Scan for the cell matching the given text and deliver its [x, y] coordinate at center. 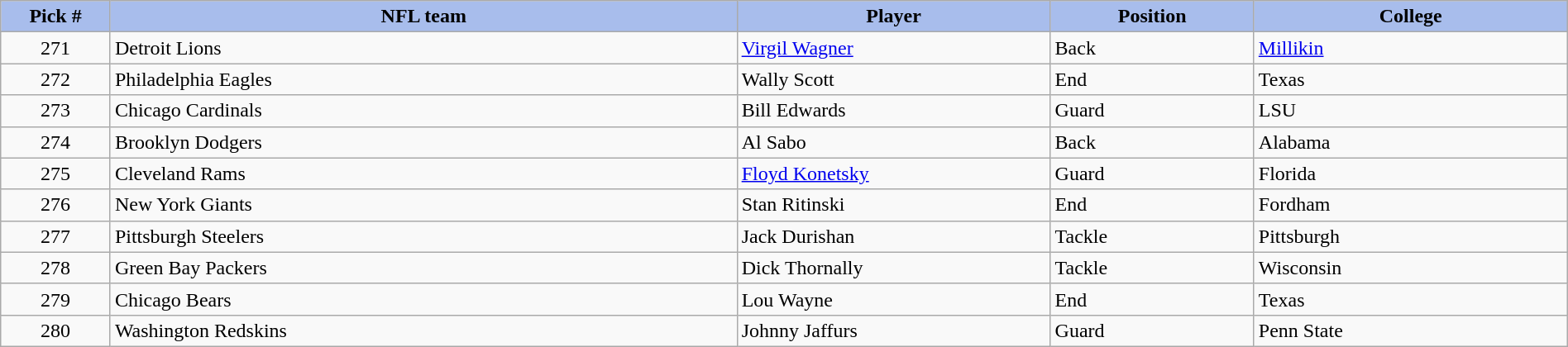
271 [56, 48]
Detroit Lions [423, 48]
College [1411, 17]
273 [56, 111]
277 [56, 236]
Chicago Bears [423, 299]
Penn State [1411, 330]
Dick Thornally [893, 268]
NFL team [423, 17]
LSU [1411, 111]
276 [56, 205]
280 [56, 330]
Jack Durishan [893, 236]
Pittsburgh [1411, 236]
Millikin [1411, 48]
275 [56, 173]
Wisconsin [1411, 268]
279 [56, 299]
Fordham [1411, 205]
Player [893, 17]
New York Giants [423, 205]
Al Sabo [893, 142]
272 [56, 79]
Bill Edwards [893, 111]
Green Bay Packers [423, 268]
Johnny Jaffurs [893, 330]
Pittsburgh Steelers [423, 236]
Chicago Cardinals [423, 111]
Washington Redskins [423, 330]
Virgil Wagner [893, 48]
274 [56, 142]
Philadelphia Eagles [423, 79]
Brooklyn Dodgers [423, 142]
Floyd Konetsky [893, 173]
278 [56, 268]
Pick # [56, 17]
Florida [1411, 173]
Stan Ritinski [893, 205]
Alabama [1411, 142]
Lou Wayne [893, 299]
Wally Scott [893, 79]
Position [1152, 17]
Cleveland Rams [423, 173]
